Pinpoint the cell where the given text exists, returning its [x, y] midpoint coordinate. 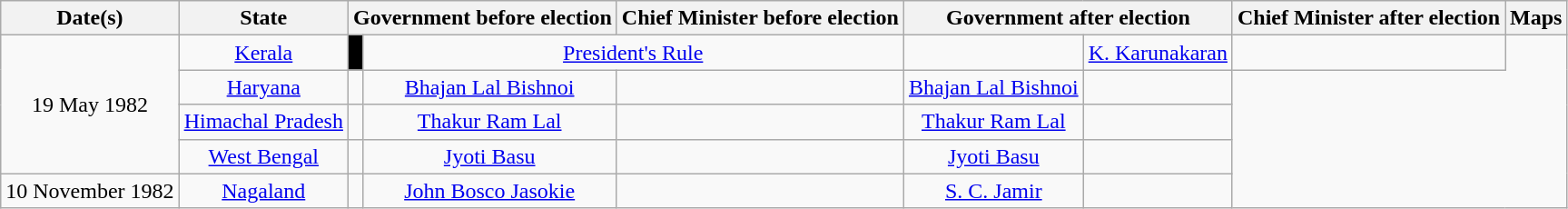
Nagaland [263, 191]
Maps [1536, 18]
West Bengal [263, 156]
Himachal Pradesh [263, 122]
Haryana [263, 87]
K. Karunakaran [1158, 53]
Chief Minister before election [760, 18]
19 May 1982 [90, 104]
S. C. Jamir [993, 191]
10 November 1982 [90, 191]
Government before election [482, 18]
Date(s) [90, 18]
John Bosco Jasokie [489, 191]
State [263, 18]
Government after election [1068, 18]
Kerala [263, 53]
Chief Minister after election [1368, 18]
President's Rule [633, 53]
